For the text-containing cell, return its midpoint in (x, y) coordinate format. 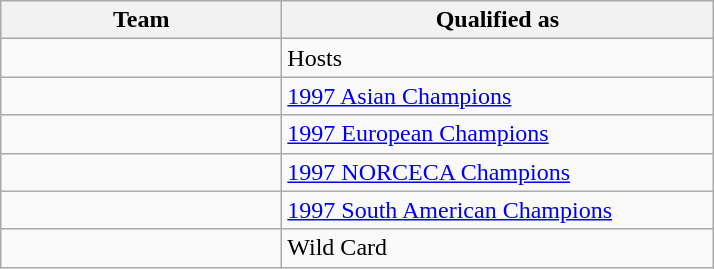
Wild Card (498, 248)
1997 European Champions (498, 134)
1997 Asian Champions (498, 96)
Qualified as (498, 20)
1997 NORCECA Champions (498, 172)
Hosts (498, 58)
Team (142, 20)
1997 South American Champions (498, 210)
